Pinpoint the cell where the given text exists, returning its [X, Y] midpoint coordinate. 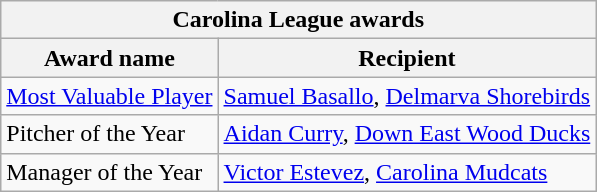
Victor Estevez, Carolina Mudcats [407, 172]
Recipient [407, 58]
Manager of the Year [110, 172]
Pitcher of the Year [110, 134]
Samuel Basallo, Delmarva Shorebirds [407, 96]
Aidan Curry, Down East Wood Ducks [407, 134]
Award name [110, 58]
Carolina League awards [298, 20]
Most Valuable Player [110, 96]
